For the text-containing cell, return its midpoint in (x, y) coordinate format. 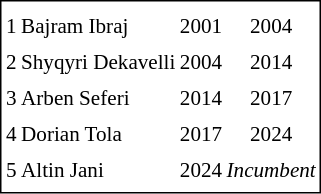
5 (12, 171)
Bajram Ibraj (98, 26)
4 (12, 135)
Dorian Tola (98, 135)
Arben Seferi (98, 99)
3 (12, 99)
2001 (201, 26)
Altin Jani (98, 171)
1 (12, 26)
Incumbent (272, 171)
2 (12, 63)
Shyqyri Dekavelli (98, 63)
